Identify which cell holds the provided text, then report its [X, Y] central coordinate. 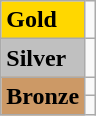
Silver [43, 58]
Gold [43, 20]
Bronze [43, 96]
